Find where the given text appears and provide that cell's center as (X, Y) coordinate. 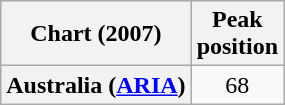
Peakposition (237, 34)
Chart (2007) (96, 34)
Australia (ARIA) (96, 85)
68 (237, 85)
